Detect which cell encompasses the target text, then output its (x, y) center coordinate. 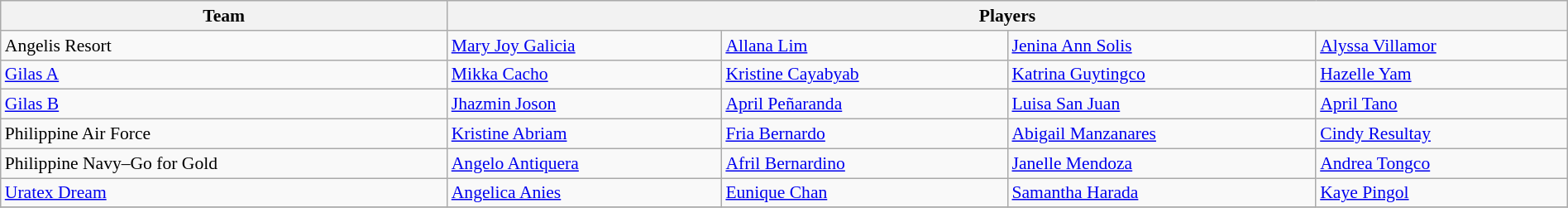
Janelle Mendoza (1161, 163)
Kristine Abriam (585, 134)
Jenina Ann Solis (1161, 46)
Gilas A (224, 75)
Team (224, 16)
Eunique Chan (864, 193)
Kristine Cayabyab (864, 75)
Jhazmin Joson (585, 104)
Andrea Tongco (1441, 163)
Players (1007, 16)
April Peñaranda (864, 104)
Philippine Air Force (224, 134)
Fria Bernardo (864, 134)
Afril Bernardino (864, 163)
Hazelle Yam (1441, 75)
Samantha Harada (1161, 193)
Philippine Navy–Go for Gold (224, 163)
Mary Joy Galicia (585, 46)
Angelis Resort (224, 46)
Mikka Cacho (585, 75)
Katrina Guytingco (1161, 75)
Angelo Antiquera (585, 163)
April Tano (1441, 104)
Gilas B (224, 104)
Abigail Manzanares (1161, 134)
Luisa San Juan (1161, 104)
Kaye Pingol (1441, 193)
Alyssa Villamor (1441, 46)
Cindy Resultay (1441, 134)
Angelica Anies (585, 193)
Uratex Dream (224, 193)
Allana Lim (864, 46)
